Return the (X, Y) coordinate for the center point of the cell that contains the specified text.  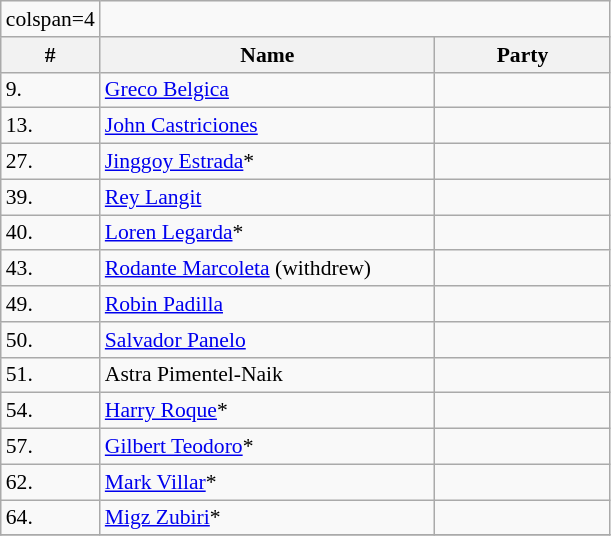
64. (50, 518)
colspan=4 (50, 19)
43. (50, 269)
Name (268, 55)
51. (50, 375)
9. (50, 90)
Loren Legarda* (268, 233)
54. (50, 411)
50. (50, 340)
Party (522, 55)
Salvador Panelo (268, 340)
Jinggoy Estrada* (268, 162)
Gilbert Teodoro* (268, 447)
27. (50, 162)
39. (50, 197)
40. (50, 233)
49. (50, 304)
Harry Roque* (268, 411)
13. (50, 126)
62. (50, 482)
Rey Langit (268, 197)
Migz Zubiri* (268, 518)
57. (50, 447)
Mark Villar* (268, 482)
# (50, 55)
Robin Padilla (268, 304)
Greco Belgica (268, 90)
John Castriciones (268, 126)
Astra Pimentel-Naik (268, 375)
Rodante Marcoleta (withdrew) (268, 269)
